Extract the [x, y] coordinate from the center of the cell holding the provided text.  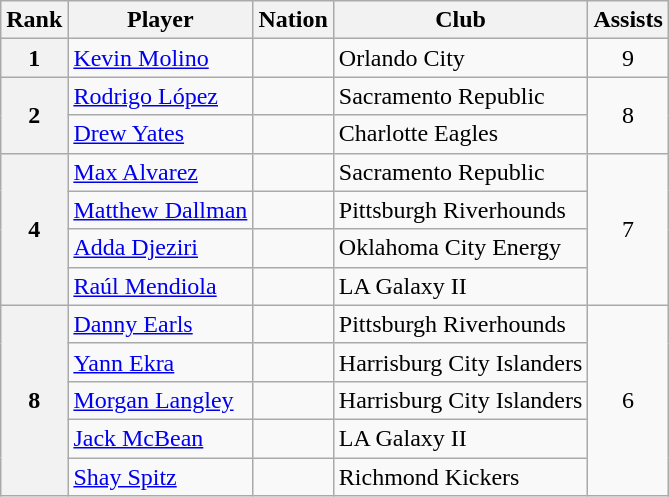
Yann Ekra [160, 362]
Raúl Mendiola [160, 286]
9 [628, 58]
1 [34, 58]
Jack McBean [160, 438]
Assists [628, 20]
Drew Yates [160, 134]
Charlotte Eagles [460, 134]
Rank [34, 20]
Orlando City [460, 58]
2 [34, 115]
Oklahoma City Energy [460, 248]
Adda Djeziri [160, 248]
6 [628, 400]
Danny Earls [160, 324]
Kevin Molino [160, 58]
Max Alvarez [160, 172]
Shay Spitz [160, 477]
7 [628, 229]
Morgan Langley [160, 400]
Club [460, 20]
Player [160, 20]
Matthew Dallman [160, 210]
Rodrigo López [160, 96]
Nation [293, 20]
Richmond Kickers [460, 477]
4 [34, 229]
